Capture the cell that displays the provided text and extract its (x, y) central coordinate. 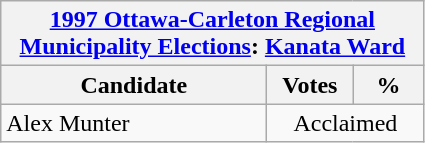
Alex Munter (134, 123)
Candidate (134, 85)
Acclaimed (346, 123)
Votes (310, 85)
% (388, 85)
1997 Ottawa-Carleton Regional Municipality Elections: Kanata Ward (212, 34)
